From the cell containing the given text, extract its center point as [x, y] coordinate. 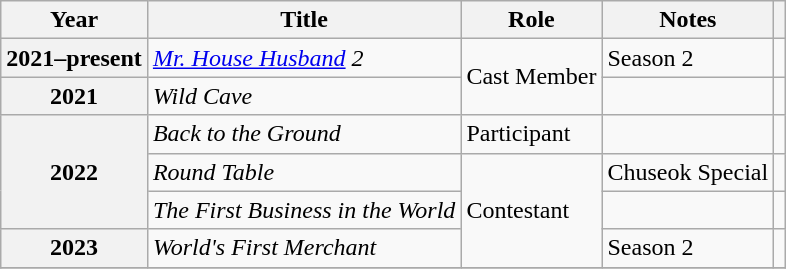
Participant [532, 134]
Title [304, 20]
Role [532, 20]
2023 [74, 248]
World's First Merchant [304, 248]
Back to the Ground [304, 134]
Contestant [532, 210]
Mr. House Husband 2 [304, 58]
Notes [688, 20]
2022 [74, 172]
Cast Member [532, 77]
Wild Cave [304, 96]
Round Table [304, 172]
Chuseok Special [688, 172]
2021–present [74, 58]
The First Business in the World [304, 210]
Year [74, 20]
2021 [74, 96]
